Capture the cell that displays the provided text and extract its (x, y) central coordinate. 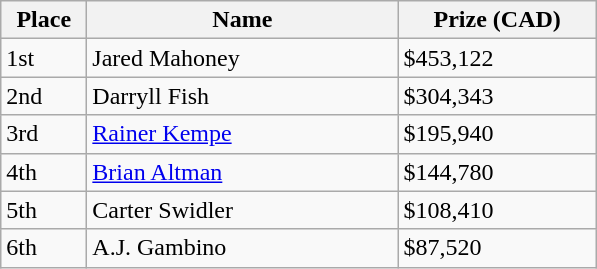
Darryll Fish (242, 96)
$195,940 (498, 134)
Prize (CAD) (498, 20)
Carter Swidler (242, 210)
$453,122 (498, 58)
Jared Mahoney (242, 58)
$304,343 (498, 96)
Place (44, 20)
1st (44, 58)
Rainer Kempe (242, 134)
3rd (44, 134)
Brian Altman (242, 172)
Name (242, 20)
$87,520 (498, 248)
$108,410 (498, 210)
4th (44, 172)
$144,780 (498, 172)
A.J. Gambino (242, 248)
6th (44, 248)
2nd (44, 96)
5th (44, 210)
